Pinpoint the cell where the given text exists, returning its (x, y) midpoint coordinate. 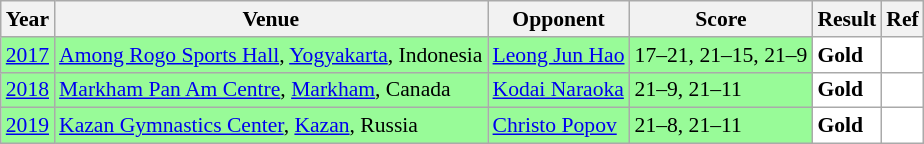
2019 (28, 126)
Score (722, 19)
Opponent (559, 19)
Leong Jun Hao (559, 55)
21–8, 21–11 (722, 126)
21–9, 21–11 (722, 90)
2018 (28, 90)
Year (28, 19)
Kazan Gymnastics Center, Kazan, Russia (270, 126)
Kodai Naraoka (559, 90)
Venue (270, 19)
Christo Popov (559, 126)
Among Rogo Sports Hall, Yogyakarta, Indonesia (270, 55)
Result (846, 19)
2017 (28, 55)
Markham Pan Am Centre, Markham, Canada (270, 90)
17–21, 21–15, 21–9 (722, 55)
Ref (902, 19)
